Scan for the cell matching the given text and deliver its [x, y] coordinate at center. 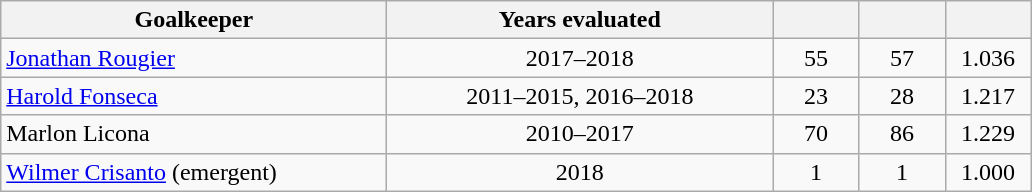
Years evaluated [580, 20]
28 [902, 96]
23 [816, 96]
2010–2017 [580, 134]
70 [816, 134]
Harold Fonseca [194, 96]
1.000 [988, 172]
2011–2015, 2016–2018 [580, 96]
86 [902, 134]
57 [902, 58]
1.036 [988, 58]
1.229 [988, 134]
2017–2018 [580, 58]
Goalkeeper [194, 20]
2018 [580, 172]
Wilmer Crisanto (emergent) [194, 172]
55 [816, 58]
Marlon Licona [194, 134]
Jonathan Rougier [194, 58]
1.217 [988, 96]
